Output the [x, y] coordinate of the center of the cell containing the given text.  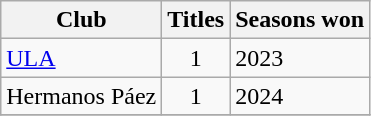
2023 [300, 58]
ULA [82, 58]
2024 [300, 96]
Titles [196, 20]
Club [82, 20]
Seasons won [300, 20]
Hermanos Páez [82, 96]
